Return the [x, y] coordinate for the center point of the cell that contains the specified text.  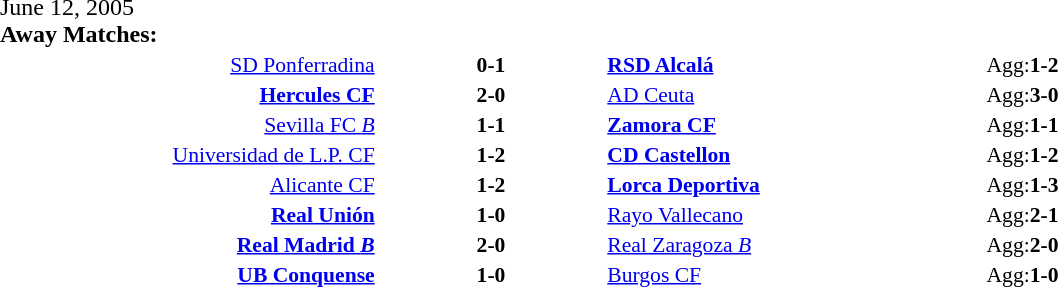
Zamora CF [795, 124]
Rayo Vallecano [795, 214]
AD Ceuta [795, 94]
1-0 [492, 214]
Real Zaragoza B [795, 244]
CD Castellon [795, 154]
Lorca Deportiva [795, 184]
0-1 [492, 64]
1-1 [492, 124]
RSD Alcalá [795, 64]
